Extract the (X, Y) coordinate from the center of the cell holding the provided text.  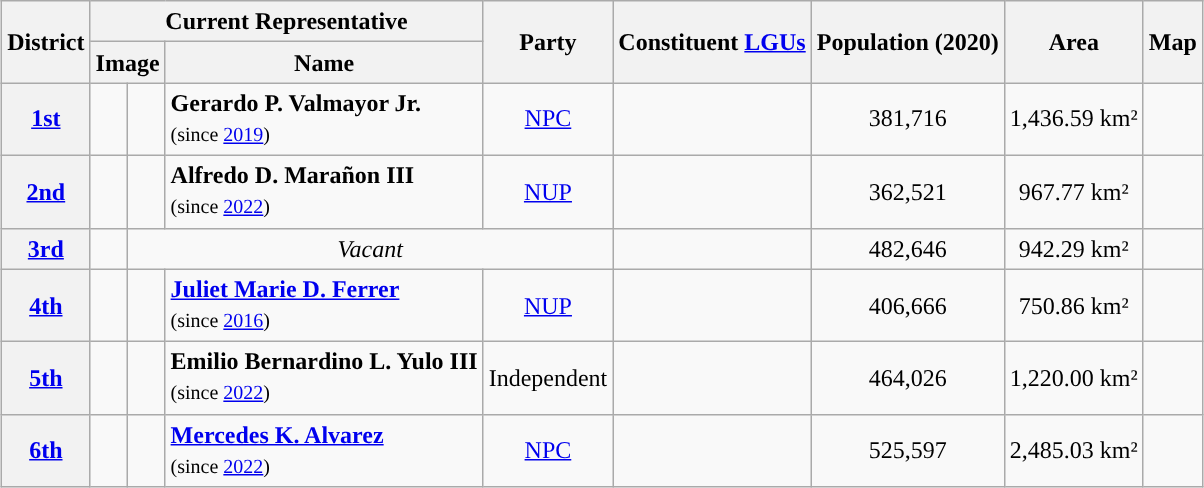
3rd (46, 248)
Emilio Bernardino L. Yulo III(since 2022) (324, 378)
Population (2020) (908, 42)
Independent (548, 378)
6th (46, 450)
Mercedes K. Alvarez(since 2022) (324, 450)
4th (46, 306)
Alfredo D. Marañon III(since 2022) (324, 192)
464,026 (908, 378)
381,716 (908, 120)
Vacant (370, 248)
Area (1074, 42)
2nd (46, 192)
District (46, 42)
1st (46, 120)
Constituent LGUs (712, 42)
482,646 (908, 248)
1,220.00 km² (1074, 378)
Current Representative (286, 22)
Juliet Marie D. Ferrer(since 2016) (324, 306)
Party (548, 42)
967.77 km² (1074, 192)
Name (324, 62)
5th (46, 378)
942.29 km² (1074, 248)
Image (128, 62)
525,597 (908, 450)
1,436.59 km² (1074, 120)
Map (1172, 42)
362,521 (908, 192)
750.86 km² (1074, 306)
Gerardo P. Valmayor Jr.(since 2019) (324, 120)
406,666 (908, 306)
2,485.03 km² (1074, 450)
